Extract the (X, Y) coordinate from the center of the cell holding the provided text.  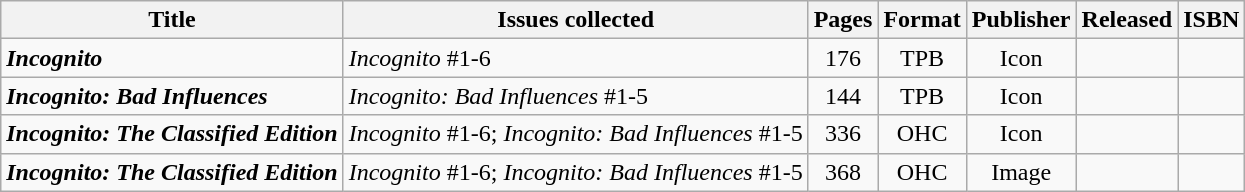
Released (1127, 20)
176 (843, 58)
Image (1021, 172)
Incognito: Bad Influences #1-5 (576, 96)
Issues collected (576, 20)
336 (843, 134)
Incognito #1-6 (576, 58)
ISBN (1212, 20)
Pages (843, 20)
144 (843, 96)
Publisher (1021, 20)
Incognito: Bad Influences (172, 96)
368 (843, 172)
Incognito (172, 58)
Title (172, 20)
Format (922, 20)
